For the text-containing cell, return its midpoint in [X, Y] coordinate format. 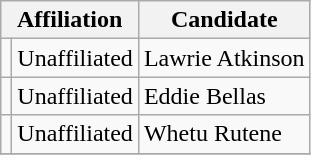
Lawrie Atkinson [224, 58]
Whetu Rutene [224, 134]
Eddie Bellas [224, 96]
Affiliation [70, 20]
Candidate [224, 20]
